From the cell containing the given text, extract its center point as (X, Y) coordinate. 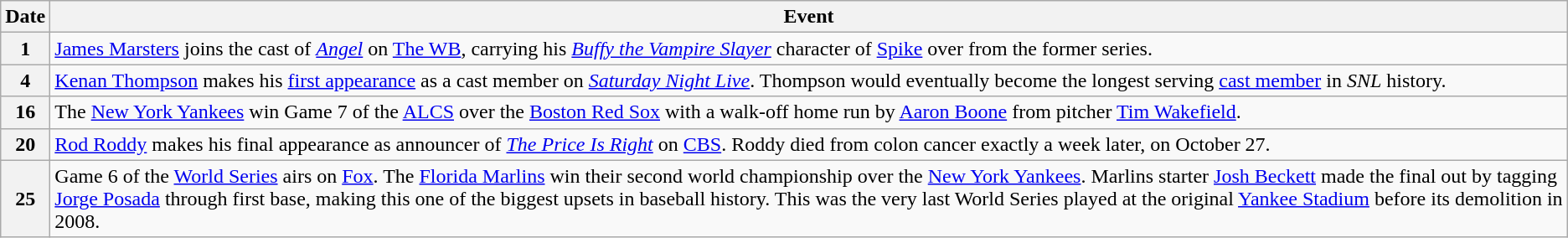
Date (25, 17)
4 (25, 80)
The New York Yankees win Game 7 of the ALCS over the Boston Red Sox with a walk-off home run by Aaron Boone from pitcher Tim Wakefield. (809, 112)
1 (25, 49)
Rod Roddy makes his final appearance as announcer of The Price Is Right on CBS. Roddy died from colon cancer exactly a week later, on October 27. (809, 144)
Event (809, 17)
25 (25, 199)
16 (25, 112)
James Marsters joins the cast of Angel on The WB, carrying his Buffy the Vampire Slayer character of Spike over from the former series. (809, 49)
20 (25, 144)
